From the cell containing the given text, extract its center point as [X, Y] coordinate. 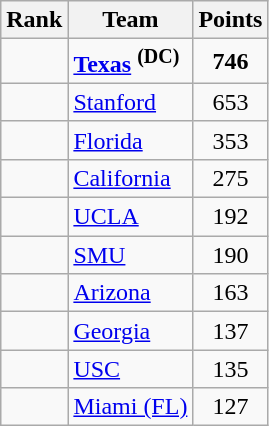
Points [230, 20]
746 [230, 62]
Stanford [130, 102]
137 [230, 331]
275 [230, 178]
California [130, 178]
Arizona [130, 293]
135 [230, 369]
Miami (FL) [130, 407]
Florida [130, 140]
353 [230, 140]
653 [230, 102]
Georgia [130, 331]
SMU [130, 255]
Texas (DC) [130, 62]
190 [230, 255]
163 [230, 293]
UCLA [130, 217]
USC [130, 369]
127 [230, 407]
192 [230, 217]
Team [130, 20]
Rank [34, 20]
